Pinpoint the cell where the given text exists, returning its [x, y] midpoint coordinate. 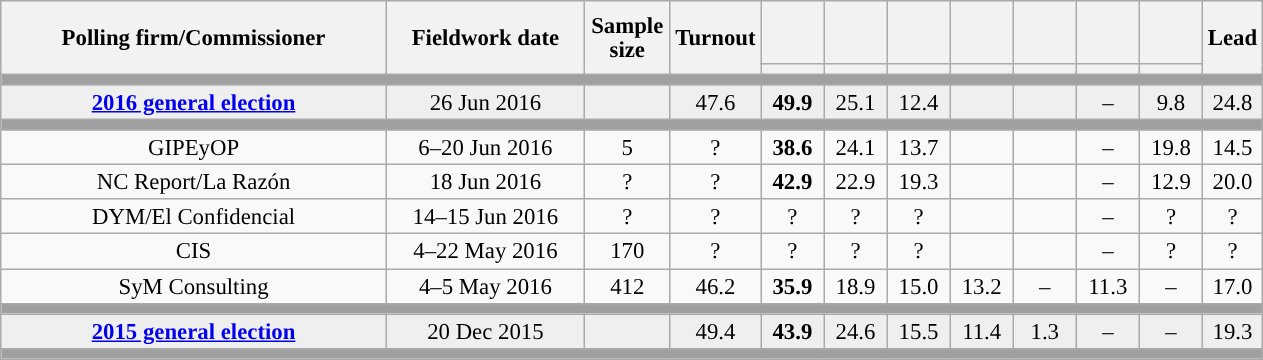
35.9 [792, 286]
49.4 [716, 332]
15.5 [918, 332]
12.4 [918, 102]
15.0 [918, 286]
13.7 [918, 148]
Turnout [716, 38]
9.8 [1170, 102]
6–20 Jun 2016 [485, 148]
170 [627, 252]
22.9 [856, 182]
DYM/El Confidencial [194, 218]
47.6 [716, 102]
24.1 [856, 148]
2016 general election [194, 102]
SyM Consulting [194, 286]
Fieldwork date [485, 38]
14–15 Jun 2016 [485, 218]
4–5 May 2016 [485, 286]
GIPEyOP [194, 148]
13.2 [982, 286]
24.6 [856, 332]
Polling firm/Commissioner [194, 38]
4–22 May 2016 [485, 252]
5 [627, 148]
12.9 [1170, 182]
11.3 [1108, 286]
25.1 [856, 102]
NC Report/La Razón [194, 182]
11.4 [982, 332]
412 [627, 286]
2015 general election [194, 332]
26 Jun 2016 [485, 102]
1.3 [1044, 332]
49.9 [792, 102]
18 Jun 2016 [485, 182]
Sample size [627, 38]
46.2 [716, 286]
20 Dec 2015 [485, 332]
43.9 [792, 332]
24.8 [1232, 102]
19.8 [1170, 148]
42.9 [792, 182]
14.5 [1232, 148]
CIS [194, 252]
Lead [1232, 38]
20.0 [1232, 182]
38.6 [792, 148]
18.9 [856, 286]
17.0 [1232, 286]
